Return (x, y) of the center of cell containing provided text 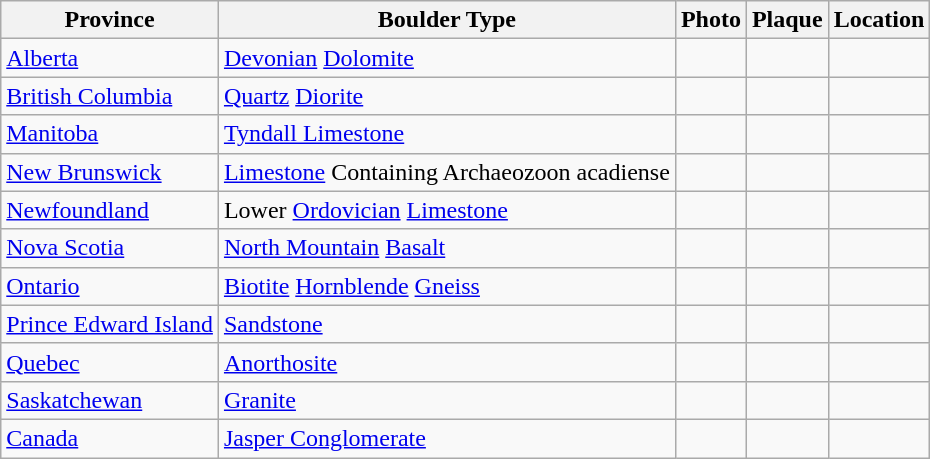
Anorthosite (446, 362)
Boulder Type (446, 20)
Devonian Dolomite (446, 58)
Limestone Containing Archaeozoon acadiense (446, 172)
Granite (446, 400)
Sandstone (446, 324)
Jasper Conglomerate (446, 438)
Manitoba (110, 134)
British Columbia (110, 96)
Saskatchewan (110, 400)
Prince Edward Island (110, 324)
New Brunswick (110, 172)
Plaque (787, 20)
Quebec (110, 362)
Quartz Diorite (446, 96)
Photo (710, 20)
Province (110, 20)
Location (879, 20)
Nova Scotia (110, 248)
Canada (110, 438)
Ontario (110, 286)
Alberta (110, 58)
Tyndall Limestone (446, 134)
Lower Ordovician Limestone (446, 210)
North Mountain Basalt (446, 248)
Biotite Hornblende Gneiss (446, 286)
Newfoundland (110, 210)
